Capture the cell that displays the provided text and extract its [X, Y] central coordinate. 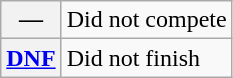
Did not compete [146, 20]
DNF [31, 58]
— [31, 20]
Did not finish [146, 58]
